Provide the [X, Y] coordinate of the cell's center where the given text is located.  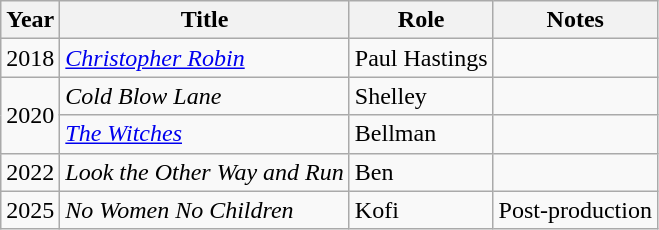
2025 [30, 210]
2020 [30, 115]
Kofi [421, 210]
Role [421, 20]
2018 [30, 58]
Post-production [575, 210]
Notes [575, 20]
Paul Hastings [421, 58]
Year [30, 20]
The Witches [204, 134]
Bellman [421, 134]
Christopher Robin [204, 58]
Cold Blow Lane [204, 96]
Shelley [421, 96]
No Women No Children [204, 210]
Look the Other Way and Run [204, 172]
2022 [30, 172]
Title [204, 20]
Ben [421, 172]
